Determine the [x, y] coordinate at the center of the cell enclosing the given text.  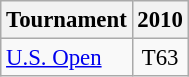
2010 [160, 20]
U.S. Open [66, 58]
T63 [160, 58]
Tournament [66, 20]
